Scan for the cell matching the given text and deliver its (x, y) coordinate at center. 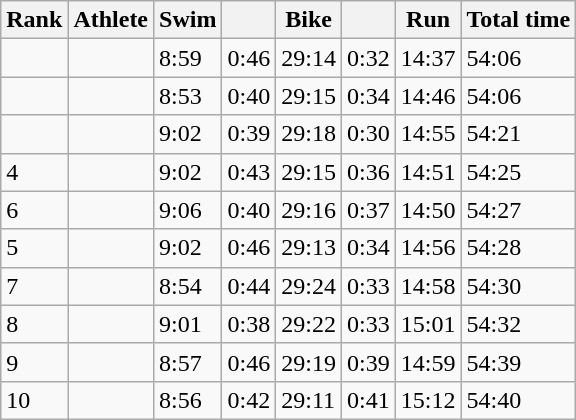
8:57 (188, 362)
0:44 (249, 286)
8:59 (188, 58)
0:32 (368, 58)
14:51 (428, 172)
14:56 (428, 248)
14:58 (428, 286)
0:38 (249, 324)
8 (34, 324)
0:37 (368, 210)
14:59 (428, 362)
29:11 (309, 400)
9:01 (188, 324)
14:55 (428, 134)
54:32 (518, 324)
54:28 (518, 248)
54:30 (518, 286)
54:39 (518, 362)
Total time (518, 20)
Swim (188, 20)
0:41 (368, 400)
14:37 (428, 58)
29:18 (309, 134)
54:40 (518, 400)
29:19 (309, 362)
14:50 (428, 210)
0:30 (368, 134)
8:53 (188, 96)
29:13 (309, 248)
9:06 (188, 210)
29:16 (309, 210)
10 (34, 400)
0:42 (249, 400)
15:12 (428, 400)
6 (34, 210)
29:14 (309, 58)
7 (34, 286)
Athlete (111, 20)
54:21 (518, 134)
8:54 (188, 286)
Rank (34, 20)
14:46 (428, 96)
Run (428, 20)
Bike (309, 20)
5 (34, 248)
9 (34, 362)
4 (34, 172)
54:25 (518, 172)
29:24 (309, 286)
15:01 (428, 324)
54:27 (518, 210)
0:43 (249, 172)
29:22 (309, 324)
8:56 (188, 400)
0:36 (368, 172)
